Return the [X, Y] coordinate for the center point of the cell that contains the specified text.  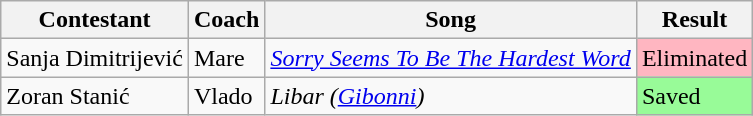
Vlado [226, 96]
Eliminated [694, 58]
Mare [226, 58]
Zoran Stanić [95, 96]
Libar (Gibonni) [451, 96]
Sanja Dimitrijević [95, 58]
Coach [226, 20]
Saved [694, 96]
Result [694, 20]
Sorry Seems To Be The Hardest Word [451, 58]
Contestant [95, 20]
Song [451, 20]
